Pinpoint the cell where the given text exists, returning its (x, y) midpoint coordinate. 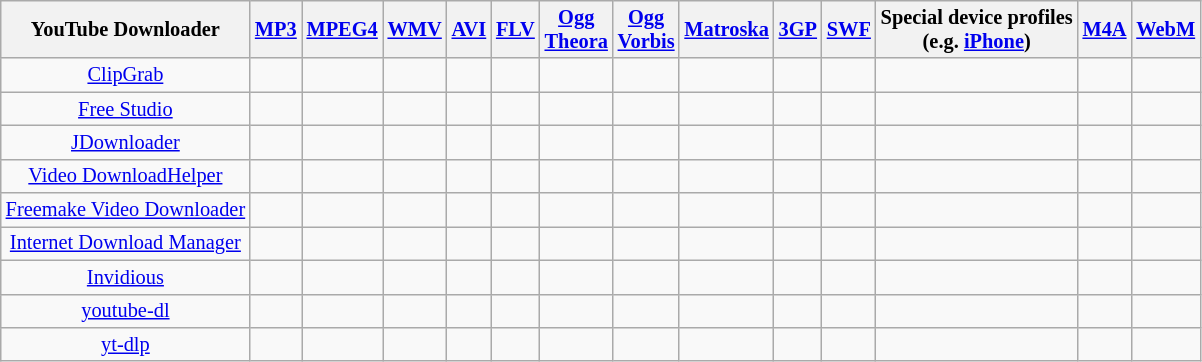
3GP (798, 29)
Video DownloadHelper (126, 176)
M4A (1105, 29)
AVI (469, 29)
youtube-dl (126, 311)
OggVorbis (646, 29)
MP3 (276, 29)
MPEG4 (342, 29)
WebM (1166, 29)
Invidious (126, 277)
WMV (415, 29)
Matroska (726, 29)
SWF (849, 29)
YouTube Downloader (126, 29)
OggTheora (576, 29)
FLV (516, 29)
JDownloader (126, 142)
Special device profiles(e.g. iPhone) (977, 29)
yt-dlp (126, 344)
Internet Download Manager (126, 243)
ClipGrab (126, 75)
Freemake Video Downloader (126, 210)
Free Studio (126, 109)
